Find where the given text appears and provide that cell's center as [X, Y] coordinate. 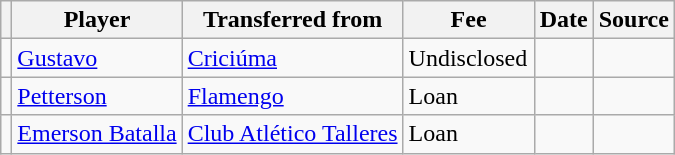
Date [564, 20]
Gustavo [97, 58]
Transferred from [292, 20]
Club Atlético Talleres [292, 134]
Petterson [97, 96]
Source [634, 20]
Criciúma [292, 58]
Emerson Batalla [97, 134]
Player [97, 20]
Undisclosed [468, 58]
Flamengo [292, 96]
Fee [468, 20]
